Scan for the cell matching the given text and deliver its [x, y] coordinate at center. 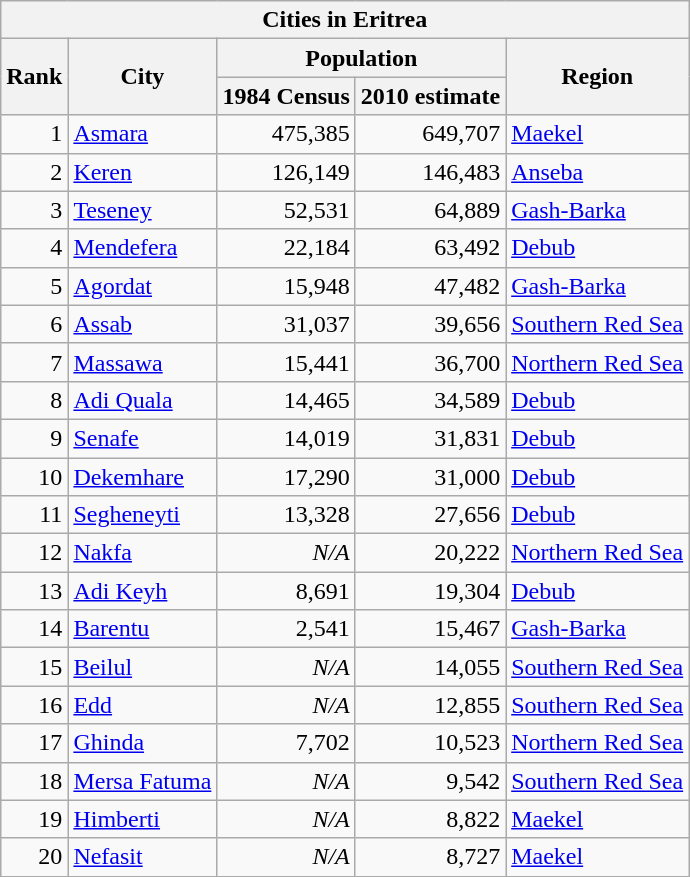
7,702 [286, 743]
63,492 [430, 248]
2010 estimate [430, 96]
7 [34, 362]
Dekemhare [142, 477]
Adi Keyh [142, 591]
18 [34, 781]
14,019 [286, 438]
Senafe [142, 438]
9 [34, 438]
Mersa Fatuma [142, 781]
15,441 [286, 362]
Edd [142, 705]
8,822 [430, 819]
34,589 [430, 400]
Massawa [142, 362]
13,328 [286, 515]
12 [34, 553]
8 [34, 400]
475,385 [286, 134]
126,149 [286, 172]
17 [34, 743]
4 [34, 248]
Ghinda [142, 743]
Agordat [142, 286]
10,523 [430, 743]
Beilul [142, 667]
Segheneyti [142, 515]
31,000 [430, 477]
Anseba [598, 172]
17,290 [286, 477]
Population [362, 58]
13 [34, 591]
12,855 [430, 705]
Keren [142, 172]
2 [34, 172]
City [142, 77]
Adi Quala [142, 400]
14 [34, 629]
Teseney [142, 210]
52,531 [286, 210]
3 [34, 210]
19,304 [430, 591]
Cities in Eritrea [345, 20]
Barentu [142, 629]
9,542 [430, 781]
Rank [34, 77]
31,037 [286, 324]
Asmara [142, 134]
6 [34, 324]
14,465 [286, 400]
22,184 [286, 248]
10 [34, 477]
146,483 [430, 172]
Mendefera [142, 248]
16 [34, 705]
19 [34, 819]
5 [34, 286]
11 [34, 515]
Himberti [142, 819]
15,948 [286, 286]
Assab [142, 324]
Region [598, 77]
Nakfa [142, 553]
27,656 [430, 515]
47,482 [430, 286]
1 [34, 134]
20,222 [430, 553]
1984 Census [286, 96]
8,691 [286, 591]
36,700 [430, 362]
20 [34, 857]
15,467 [430, 629]
39,656 [430, 324]
2,541 [286, 629]
8,727 [430, 857]
649,707 [430, 134]
15 [34, 667]
Nefasit [142, 857]
14,055 [430, 667]
64,889 [430, 210]
31,831 [430, 438]
